Output the [x, y] coordinate of the center of the cell containing the given text.  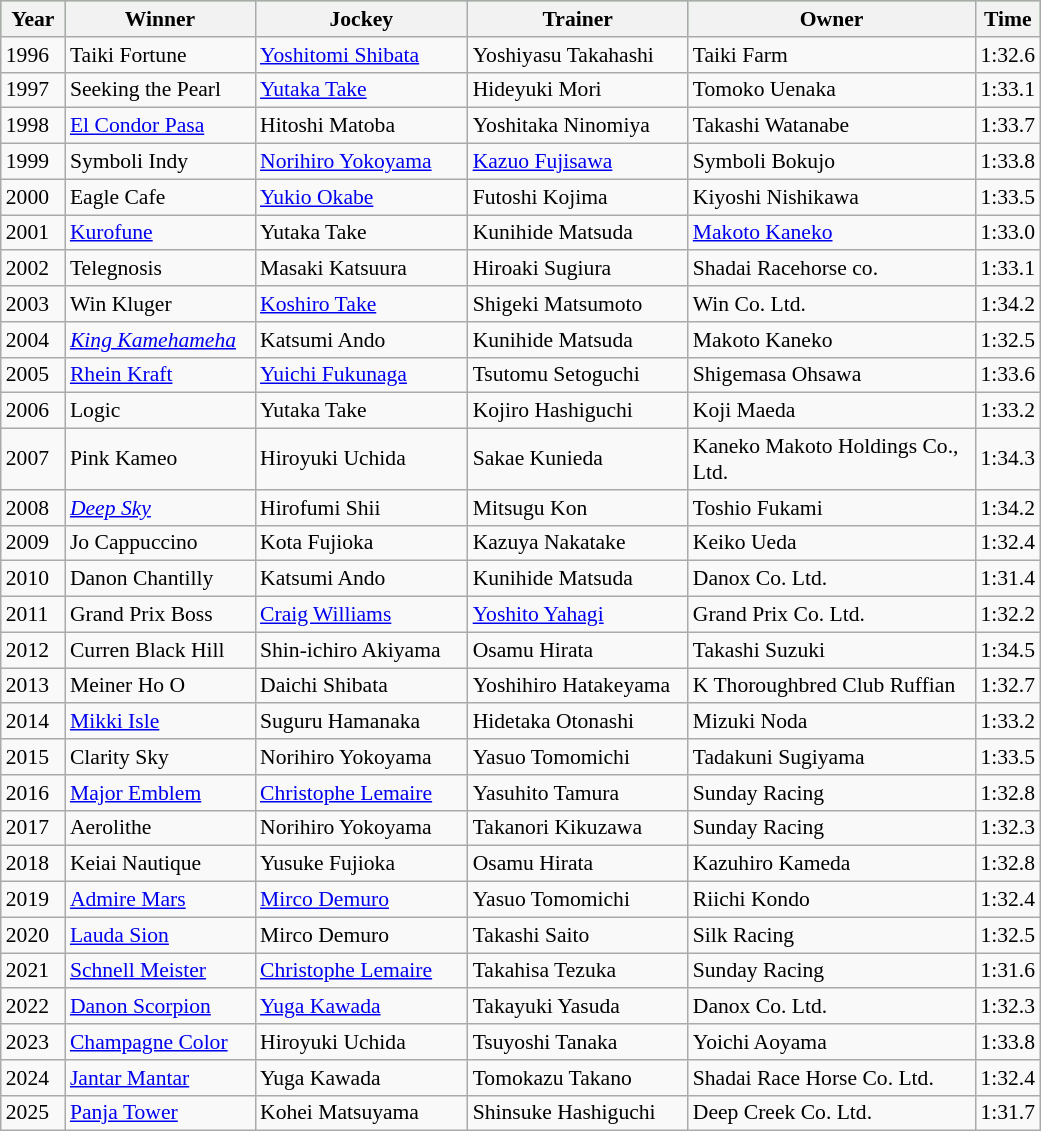
2011 [33, 615]
Aerolithe [160, 828]
Masaki Katsuura [362, 269]
Grand Prix Boss [160, 615]
1:34.5 [1008, 650]
Telegnosis [160, 269]
2001 [33, 233]
1998 [33, 126]
Logic [160, 411]
2002 [33, 269]
Shigemasa Ohsawa [832, 375]
2003 [33, 304]
1:32.6 [1008, 55]
1:33.7 [1008, 126]
Major Emblem [160, 793]
2025 [33, 1113]
Yusuke Fujioka [362, 864]
Tsutomu Setoguchi [578, 375]
2009 [33, 543]
Schnell Meister [160, 971]
Year [33, 19]
2010 [33, 579]
Grand Prix Co. Ltd. [832, 615]
Mikki Isle [160, 722]
Yoshito Yahagi [578, 615]
Mizuki Noda [832, 722]
Deep Creek Co. Ltd. [832, 1113]
2004 [33, 340]
Jo Cappuccino [160, 543]
Admire Mars [160, 900]
Yasuhito Tamura [578, 793]
Kohei Matsuyama [362, 1113]
Taiki Farm [832, 55]
Danon Scorpion [160, 1007]
2013 [33, 686]
2023 [33, 1042]
Pink Kameo [160, 460]
Yoshitaka Ninomiya [578, 126]
Hidetaka Otonashi [578, 722]
Daichi Shibata [362, 686]
Shadai Race Horse Co. Ltd. [832, 1078]
Takahisa Tezuka [578, 971]
2024 [33, 1078]
Takashi Watanabe [832, 126]
Lauda Sion [160, 935]
King Kamehameha [160, 340]
2018 [33, 864]
2017 [33, 828]
Keiai Nautique [160, 864]
Yoichi Aoyama [832, 1042]
Shadai Racehorse co. [832, 269]
Hirofumi Shii [362, 508]
Symboli Indy [160, 162]
2019 [33, 900]
Takayuki Yasuda [578, 1007]
Shinsuke Hashiguchi [578, 1113]
Owner [832, 19]
2020 [33, 935]
Curren Black Hill [160, 650]
1:31.7 [1008, 1113]
1:33.6 [1008, 375]
1:31.4 [1008, 579]
2014 [33, 722]
1:31.6 [1008, 971]
Yuichi Fukunaga [362, 375]
Silk Racing [832, 935]
Kiyoshi Nishikawa [832, 197]
Rhein Kraft [160, 375]
Danon Chantilly [160, 579]
Tomokazu Takano [578, 1078]
Kojiro Hashiguchi [578, 411]
Craig Williams [362, 615]
Tsuyoshi Tanaka [578, 1042]
Futoshi Kojima [578, 197]
Tomoko Uenaka [832, 90]
2006 [33, 411]
Time [1008, 19]
Deep Sky [160, 508]
Clarity Sky [160, 757]
Suguru Hamanaka [362, 722]
1:32.7 [1008, 686]
2021 [33, 971]
2000 [33, 197]
Takanori Kikuzawa [578, 828]
Yoshitomi Shibata [362, 55]
Mitsugu Kon [578, 508]
Kota Fujioka [362, 543]
1:34.3 [1008, 460]
1997 [33, 90]
Hitoshi Matoba [362, 126]
Kurofune [160, 233]
1:32.2 [1008, 615]
Takashi Suzuki [832, 650]
2022 [33, 1007]
Sakae Kunieda [578, 460]
Koshiro Take [362, 304]
Tadakuni Sugiyama [832, 757]
Taiki Fortune [160, 55]
Hideyuki Mori [578, 90]
2007 [33, 460]
Kazuhiro Kameda [832, 864]
Kazuo Fujisawa [578, 162]
El Condor Pasa [160, 126]
2012 [33, 650]
Shigeki Matsumoto [578, 304]
Yukio Okabe [362, 197]
Hiroaki Sugiura [578, 269]
Yoshiyasu Takahashi [578, 55]
Win Kluger [160, 304]
2016 [33, 793]
Jantar Mantar [160, 1078]
Koji Maeda [832, 411]
Kaneko Makoto Holdings Co., Ltd. [832, 460]
Symboli Bokujo [832, 162]
Meiner Ho O [160, 686]
1996 [33, 55]
Kazuya Nakatake [578, 543]
Trainer [578, 19]
1999 [33, 162]
Riichi Kondo [832, 900]
1:33.0 [1008, 233]
Eagle Cafe [160, 197]
Toshio Fukami [832, 508]
K Thoroughbred Club Ruffian [832, 686]
2008 [33, 508]
Yoshihiro Hatakeyama [578, 686]
Seeking the Pearl [160, 90]
Panja Tower [160, 1113]
Keiko Ueda [832, 543]
Takashi Saito [578, 935]
2005 [33, 375]
Champagne Color [160, 1042]
Shin-ichiro Akiyama [362, 650]
Win Co. Ltd. [832, 304]
2015 [33, 757]
Winner [160, 19]
Jockey [362, 19]
